Scan for the cell matching the given text and deliver its (x, y) coordinate at center. 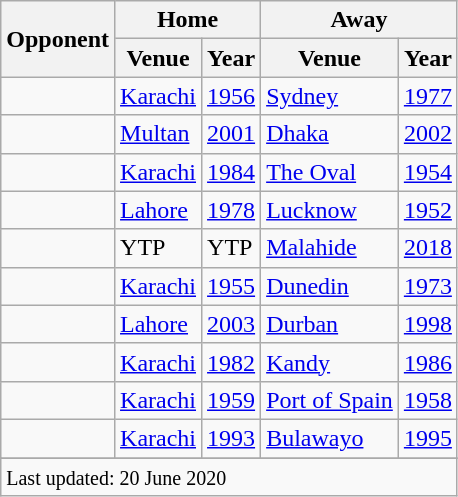
1982 (232, 362)
Bulawayo (330, 438)
1956 (232, 96)
1977 (428, 96)
1973 (428, 286)
1952 (428, 210)
Opponent (58, 39)
Away (360, 20)
2003 (232, 324)
Port of Spain (330, 400)
1998 (428, 324)
Sydney (330, 96)
2002 (428, 134)
Last updated: 20 June 2020 (230, 477)
2001 (232, 134)
1958 (428, 400)
1955 (232, 286)
Dhaka (330, 134)
Dunedin (330, 286)
Home (188, 20)
Durban (330, 324)
1995 (428, 438)
Lucknow (330, 210)
Multan (158, 134)
1954 (428, 172)
The Oval (330, 172)
1978 (232, 210)
Malahide (330, 248)
1993 (232, 438)
1986 (428, 362)
1984 (232, 172)
Kandy (330, 362)
1959 (232, 400)
2018 (428, 248)
